Locate the cell with the specified text and output its [x, y] center coordinate. 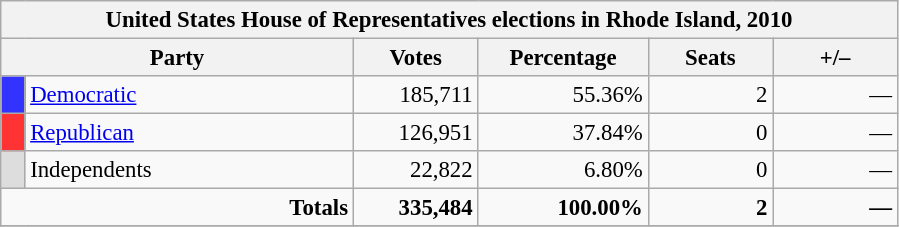
Independents [189, 170]
100.00% [563, 208]
Votes [416, 58]
335,484 [416, 208]
6.80% [563, 170]
Percentage [563, 58]
37.84% [563, 133]
Seats [710, 58]
Party [178, 58]
Totals [178, 208]
Democratic [189, 95]
126,951 [416, 133]
22,822 [416, 170]
Republican [189, 133]
55.36% [563, 95]
185,711 [416, 95]
United States House of Representatives elections in Rhode Island, 2010 [450, 20]
+/– [836, 58]
